Detect which cell encompasses the target text, then output its (x, y) center coordinate. 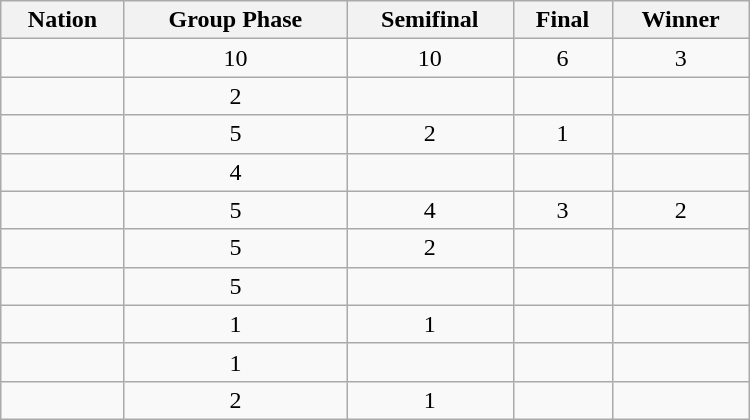
Semifinal (430, 20)
6 (562, 58)
Winner (680, 20)
Group Phase (235, 20)
Final (562, 20)
Nation (63, 20)
